Pinpoint the cell where the given text exists, returning its [X, Y] midpoint coordinate. 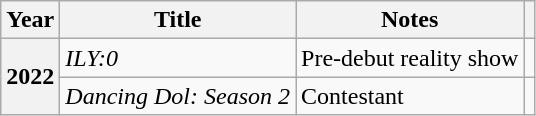
Contestant [410, 96]
ILY:0 [178, 58]
Pre-debut reality show [410, 58]
Dancing Dol: Season 2 [178, 96]
Title [178, 20]
Notes [410, 20]
Year [30, 20]
2022 [30, 77]
